Output the (x, y) coordinate of the center of the cell containing the given text.  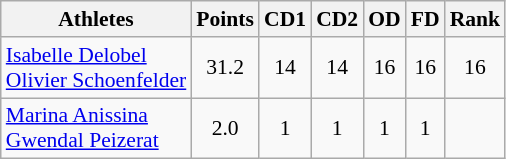
Points (225, 19)
OD (384, 19)
FD (426, 19)
CD1 (285, 19)
Marina AnissinaGwendal Peizerat (96, 128)
2.0 (225, 128)
31.2 (225, 68)
Athletes (96, 19)
CD2 (337, 19)
Rank (476, 19)
Isabelle DelobelOlivier Schoenfelder (96, 68)
